Extract the [X, Y] coordinate from the center of the cell holding the provided text.  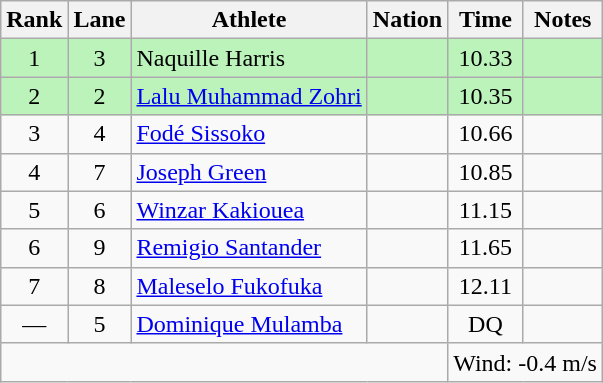
— [34, 324]
1 [34, 58]
Nation [407, 20]
Remigio Santander [249, 248]
11.65 [486, 248]
10.66 [486, 134]
Athlete [249, 20]
Dominique Mulamba [249, 324]
Joseph Green [249, 172]
Maleselo Fukofuka [249, 286]
Time [486, 20]
Fodé Sissoko [249, 134]
8 [100, 286]
10.33 [486, 58]
Rank [34, 20]
12.11 [486, 286]
9 [100, 248]
Winzar Kakiouea [249, 210]
DQ [486, 324]
10.35 [486, 96]
Naquille Harris [249, 58]
Lane [100, 20]
Wind: -0.4 m/s [526, 362]
Lalu Muhammad Zohri [249, 96]
11.15 [486, 210]
10.85 [486, 172]
Notes [562, 20]
